Pinpoint the cell where the given text exists, returning its [X, Y] midpoint coordinate. 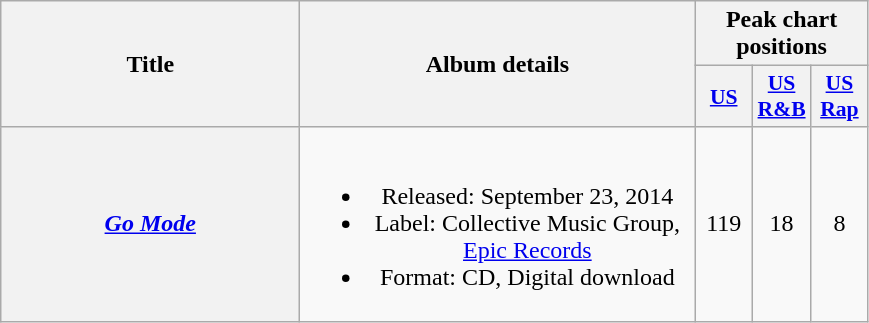
Released: September 23, 2014Label: Collective Music Group, Epic RecordsFormat: CD, Digital download [498, 224]
Album details [498, 64]
119 [724, 224]
US [724, 96]
US R&B [782, 96]
US Rap [840, 96]
18 [782, 224]
Go Mode [150, 224]
8 [840, 224]
Peak chart positions [782, 34]
Title [150, 64]
